Identify which cell holds the provided text, then report its (x, y) central coordinate. 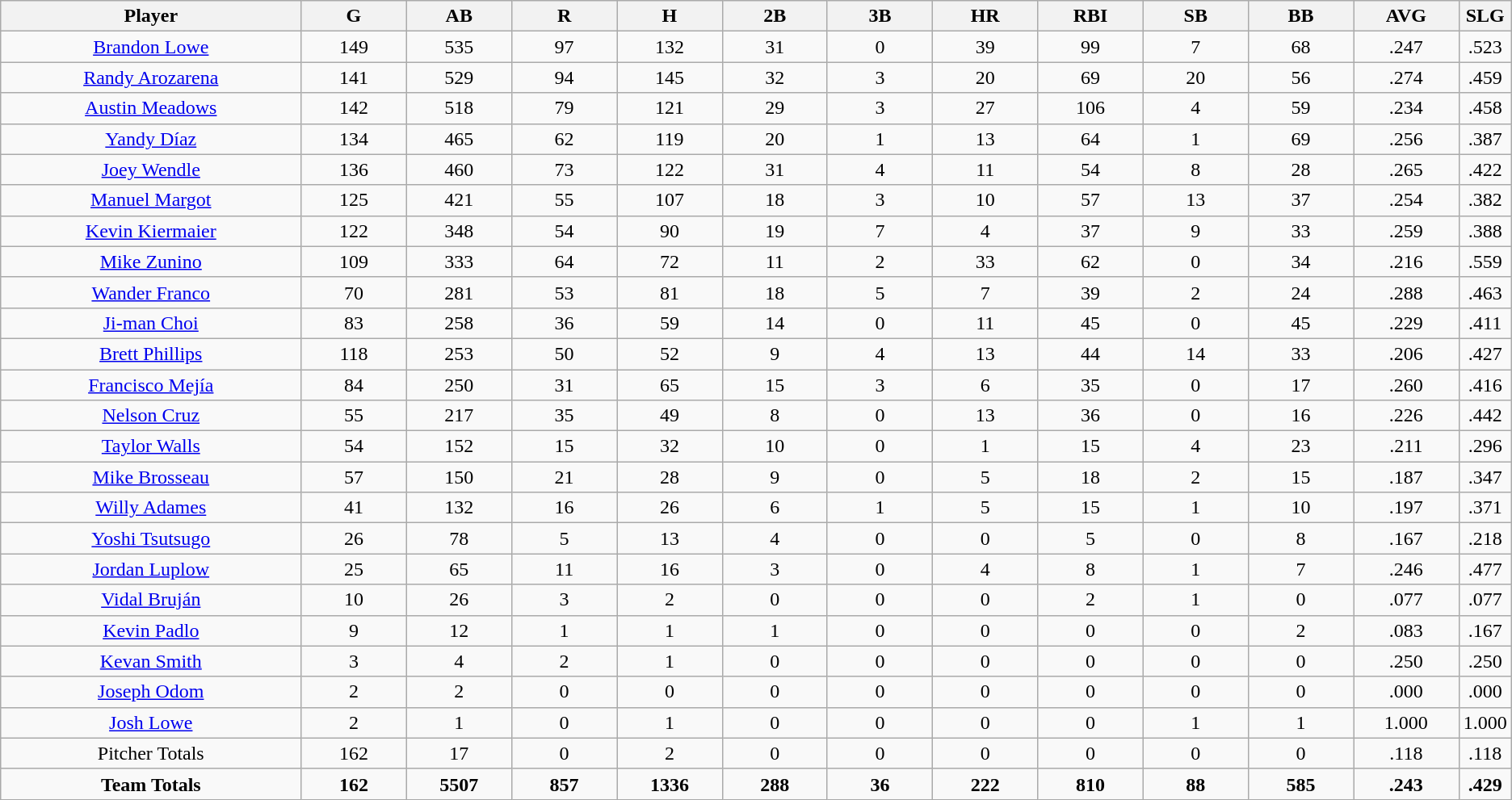
79 (564, 108)
119 (670, 139)
.247 (1406, 47)
253 (459, 354)
Ji-man Choi (151, 323)
19 (775, 231)
53 (564, 292)
Joseph Odom (151, 692)
149 (354, 47)
810 (1090, 784)
.296 (1485, 446)
84 (354, 385)
857 (564, 784)
.347 (1485, 477)
421 (459, 200)
281 (459, 292)
81 (670, 292)
.442 (1485, 416)
24 (1300, 292)
5507 (459, 784)
R (564, 16)
.083 (1406, 630)
Joey Wendle (151, 170)
217 (459, 416)
118 (354, 354)
AVG (1406, 16)
.411 (1485, 323)
73 (564, 170)
.288 (1406, 292)
78 (459, 538)
99 (1090, 47)
121 (670, 108)
44 (1090, 354)
Player (151, 16)
109 (354, 262)
Kevan Smith (151, 661)
Francisco Mejía (151, 385)
Willy Adames (151, 508)
Kevin Kiermaier (151, 231)
56 (1300, 77)
Manuel Margot (151, 200)
25 (354, 569)
34 (1300, 262)
348 (459, 231)
G (354, 16)
535 (459, 47)
49 (670, 416)
BB (1300, 16)
72 (670, 262)
.197 (1406, 508)
.458 (1485, 108)
Kevin Padlo (151, 630)
Brett Phillips (151, 354)
23 (1300, 446)
.226 (1406, 416)
29 (775, 108)
.206 (1406, 354)
.387 (1485, 139)
125 (354, 200)
.234 (1406, 108)
529 (459, 77)
518 (459, 108)
.256 (1406, 139)
.477 (1485, 569)
94 (564, 77)
145 (670, 77)
Team Totals (151, 784)
.254 (1406, 200)
.274 (1406, 77)
.559 (1485, 262)
.260 (1406, 385)
.388 (1485, 231)
141 (354, 77)
RBI (1090, 16)
585 (1300, 784)
.229 (1406, 323)
465 (459, 139)
41 (354, 508)
3B (880, 16)
88 (1195, 784)
250 (459, 385)
.422 (1485, 170)
222 (985, 784)
134 (354, 139)
50 (564, 354)
460 (459, 170)
142 (354, 108)
AB (459, 16)
Taylor Walls (151, 446)
Randy Arozarena (151, 77)
90 (670, 231)
.187 (1406, 477)
.523 (1485, 47)
Nelson Cruz (151, 416)
Austin Meadows (151, 108)
H (670, 16)
.218 (1485, 538)
21 (564, 477)
.246 (1406, 569)
.429 (1485, 784)
68 (1300, 47)
Mike Zunino (151, 262)
.216 (1406, 262)
70 (354, 292)
Yandy Díaz (151, 139)
.259 (1406, 231)
106 (1090, 108)
107 (670, 200)
288 (775, 784)
.416 (1485, 385)
.459 (1485, 77)
136 (354, 170)
258 (459, 323)
27 (985, 108)
.265 (1406, 170)
Vidal Bruján (151, 600)
Pitcher Totals (151, 753)
150 (459, 477)
12 (459, 630)
Jordan Luplow (151, 569)
97 (564, 47)
.382 (1485, 200)
333 (459, 262)
.371 (1485, 508)
SB (1195, 16)
.243 (1406, 784)
Josh Lowe (151, 723)
152 (459, 446)
52 (670, 354)
.427 (1485, 354)
HR (985, 16)
1336 (670, 784)
SLG (1485, 16)
.463 (1485, 292)
Brandon Lowe (151, 47)
2B (775, 16)
83 (354, 323)
Yoshi Tsutsugo (151, 538)
Wander Franco (151, 292)
Mike Brosseau (151, 477)
.211 (1406, 446)
